Capture the cell that displays the provided text and extract its (x, y) central coordinate. 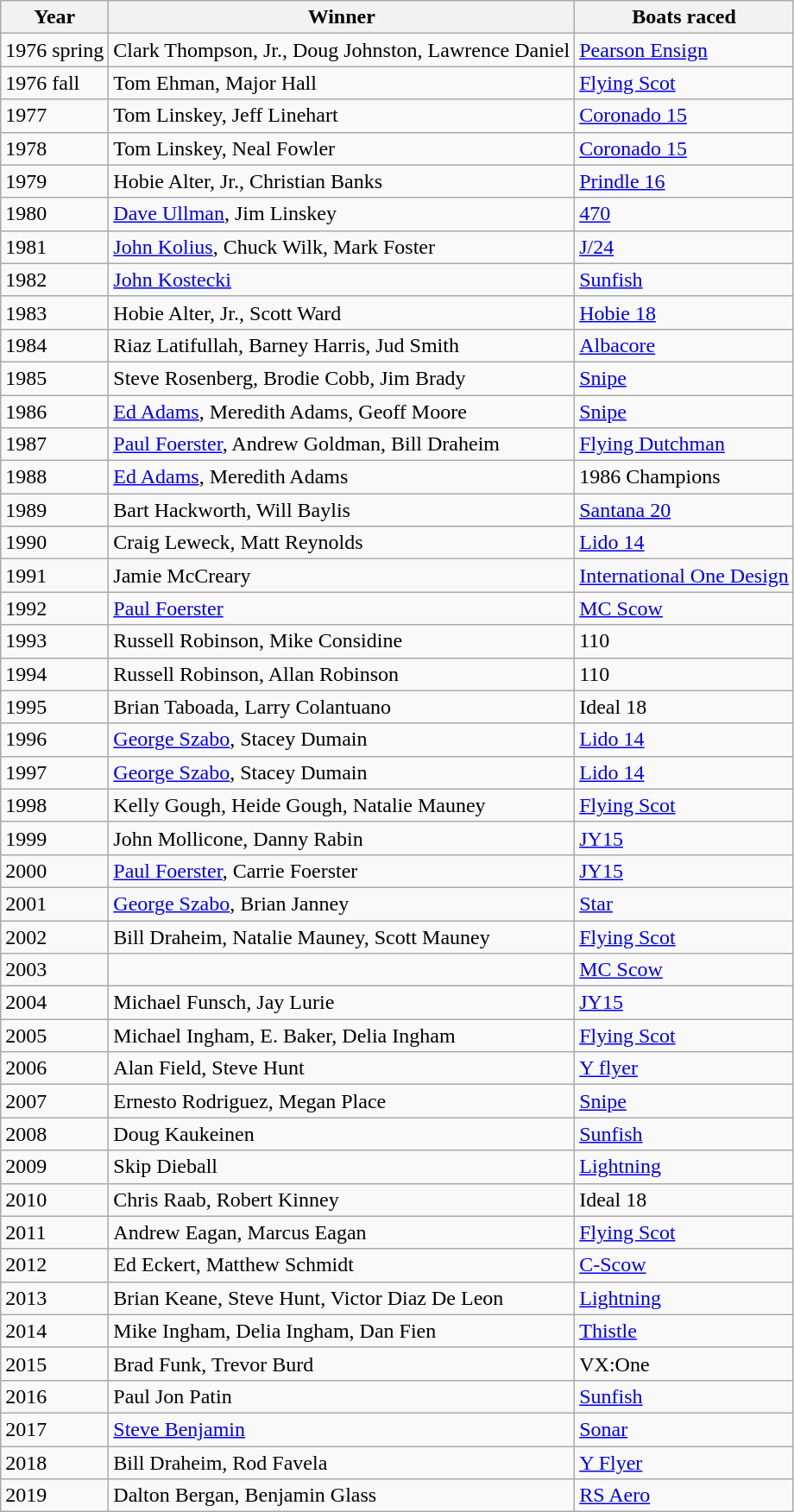
1988 (55, 477)
Bill Draheim, Rod Favela (342, 1463)
C-Scow (684, 1265)
George Szabo, Brian Janney (342, 904)
Bill Draheim, Natalie Mauney, Scott Mauney (342, 936)
1978 (55, 148)
Paul Foerster, Andrew Goldman, Bill Draheim (342, 444)
2013 (55, 1298)
Alan Field, Steve Hunt (342, 1068)
Brad Funk, Trevor Burd (342, 1364)
John Kolius, Chuck Wilk, Mark Foster (342, 247)
1989 (55, 510)
1996 (55, 740)
Russell Robinson, Mike Considine (342, 641)
2006 (55, 1068)
Winner (342, 17)
Steve Benjamin (342, 1429)
2019 (55, 1496)
1984 (55, 345)
2011 (55, 1232)
Star (684, 904)
2009 (55, 1167)
2012 (55, 1265)
1981 (55, 247)
1990 (55, 543)
RS Aero (684, 1496)
Sonar (684, 1429)
Andrew Eagan, Marcus Eagan (342, 1232)
Y flyer (684, 1068)
2017 (55, 1429)
Year (55, 17)
Ed Adams, Meredith Adams (342, 477)
Thistle (684, 1331)
2007 (55, 1101)
Mike Ingham, Delia Ingham, Dan Fien (342, 1331)
1977 (55, 116)
Brian Keane, Steve Hunt, Victor Diaz De Leon (342, 1298)
1986 (55, 412)
1976 spring (55, 50)
International One Design (684, 576)
Craig Leweck, Matt Reynolds (342, 543)
2014 (55, 1331)
Tom Linskey, Jeff Linehart (342, 116)
2004 (55, 1003)
Riaz Latifullah, Barney Harris, Jud Smith (342, 345)
1998 (55, 805)
Ed Eckert, Matthew Schmidt (342, 1265)
Hobie 18 (684, 312)
2000 (55, 871)
2005 (55, 1036)
Paul Foerster (342, 608)
2008 (55, 1134)
Steve Rosenberg, Brodie Cobb, Jim Brady (342, 378)
Ed Adams, Meredith Adams, Geoff Moore (342, 412)
Tom Ehman, Major Hall (342, 83)
2001 (55, 904)
1991 (55, 576)
1983 (55, 312)
Ernesto Rodriguez, Megan Place (342, 1101)
Michael Funsch, Jay Lurie (342, 1003)
Boats raced (684, 17)
VX:One (684, 1364)
Skip Dieball (342, 1167)
470 (684, 214)
Jamie McCreary (342, 576)
Michael Ingham, E. Baker, Delia Ingham (342, 1036)
Clark Thompson, Jr., Doug Johnston, Lawrence Daniel (342, 50)
Albacore (684, 345)
1992 (55, 608)
1985 (55, 378)
Prindle 16 (684, 181)
Hobie Alter, Jr., Christian Banks (342, 181)
Paul Jon Patin (342, 1396)
John Mollicone, Danny Rabin (342, 838)
1982 (55, 280)
1997 (55, 772)
Paul Foerster, Carrie Foerster (342, 871)
2015 (55, 1364)
Tom Linskey, Neal Fowler (342, 148)
1986 Champions (684, 477)
1995 (55, 707)
1980 (55, 214)
Kelly Gough, Heide Gough, Natalie Mauney (342, 805)
Brian Taboada, Larry Colantuano (342, 707)
Y Flyer (684, 1463)
2016 (55, 1396)
1987 (55, 444)
1979 (55, 181)
Chris Raab, Robert Kinney (342, 1200)
John Kostecki (342, 280)
Hobie Alter, Jr., Scott Ward (342, 312)
2002 (55, 936)
Pearson Ensign (684, 50)
1994 (55, 674)
2010 (55, 1200)
Flying Dutchman (684, 444)
1976 fall (55, 83)
Bart Hackworth, Will Baylis (342, 510)
Dalton Bergan, Benjamin Glass (342, 1496)
1999 (55, 838)
1993 (55, 641)
J/24 (684, 247)
Doug Kaukeinen (342, 1134)
2018 (55, 1463)
Russell Robinson, Allan Robinson (342, 674)
Santana 20 (684, 510)
Dave Ullman, Jim Linskey (342, 214)
2003 (55, 970)
